Extract the [x, y] coordinate from the center of the cell holding the provided text.  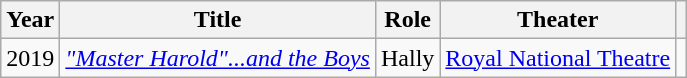
Royal National Theatre [558, 58]
Hally [407, 58]
2019 [30, 58]
Role [407, 20]
Theater [558, 20]
Title [218, 20]
Year [30, 20]
"Master Harold"...and the Boys [218, 58]
